Return (x, y) of the center of cell containing provided text 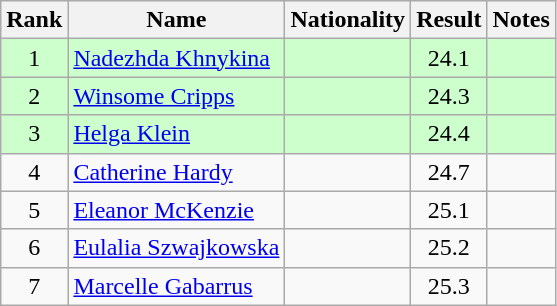
Winsome Cripps (176, 96)
Marcelle Gabarrus (176, 286)
Nadezhda Khnykina (176, 58)
Name (176, 20)
1 (34, 58)
Result (449, 20)
Eulalia Szwajkowska (176, 248)
Catherine Hardy (176, 172)
24.7 (449, 172)
25.2 (449, 248)
5 (34, 210)
24.1 (449, 58)
Rank (34, 20)
Nationality (348, 20)
25.3 (449, 286)
24.3 (449, 96)
24.4 (449, 134)
7 (34, 286)
Notes (521, 20)
2 (34, 96)
3 (34, 134)
4 (34, 172)
Helga Klein (176, 134)
6 (34, 248)
25.1 (449, 210)
Eleanor McKenzie (176, 210)
